Return the [x, y] coordinate for the center point of the cell that contains the specified text.  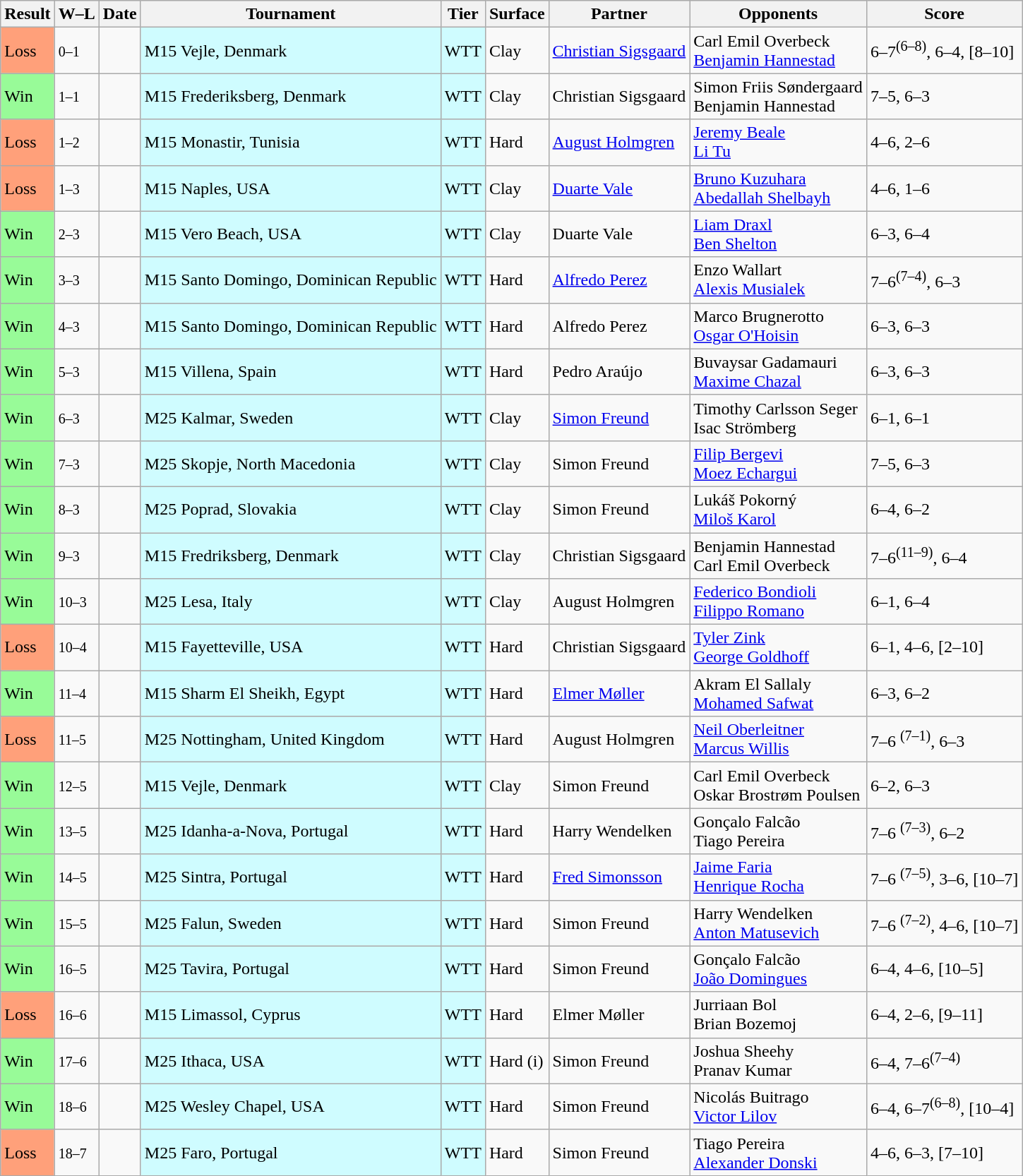
0–1 [76, 51]
17–6 [76, 1060]
M25 Skopje, North Macedonia [291, 463]
Date [120, 14]
3–3 [76, 280]
8–3 [76, 510]
M25 Ithaca, USA [291, 1060]
11–5 [76, 740]
6–4, 6–2 [944, 510]
6–3, 6–4 [944, 234]
Tyler Zink George Goldhoff [778, 648]
Harry Wendelken Anton Matusevich [778, 923]
Result [28, 14]
Fred Simonsson [619, 877]
Liam Draxl Ben Shelton [778, 234]
11–4 [76, 693]
6–1, 6–1 [944, 418]
7–6(11–9), 6–4 [944, 555]
Lukáš Pokorný Miloš Karol [778, 510]
15–5 [76, 923]
6–4, 4–6, [10–5] [944, 968]
M15 Vero Beach, USA [291, 234]
Buvaysar Gadamauri Maxime Chazal [778, 371]
M15 Villena, Spain [291, 371]
Akram El Sallaly Mohamed Safwat [778, 693]
6–3 [76, 418]
Bruno Kuzuhara Abedallah Shelbayh [778, 188]
6–4, 7–6(7–4) [944, 1060]
M25 Falun, Sweden [291, 923]
7–6 (7–2), 4–6, [10–7] [944, 923]
Gonçalo Falcão Tiago Pereira [778, 832]
Timothy Carlsson Seger Isac Strömberg [778, 418]
10–4 [76, 648]
Gonçalo Falcão João Domingues [778, 968]
M15 Limassol, Cyprus [291, 1015]
M15 Fredriksberg, Denmark [291, 555]
Harry Wendelken [619, 832]
M25 Idanha-a-Nova, Portugal [291, 832]
Simon Friis Søndergaard Benjamin Hannestad [778, 96]
6–2, 6–3 [944, 785]
M25 Poprad, Slovakia [291, 510]
M25 Faro, Portugal [291, 1152]
2–3 [76, 234]
Jeremy Beale Li Tu [778, 143]
18–6 [76, 1107]
7–6 (7–5), 3–6, [10–7] [944, 877]
Pedro Araújo [619, 371]
Jaime Faria Henrique Rocha [778, 877]
Filip Bergevi Moez Echargui [778, 463]
M25 Sintra, Portugal [291, 877]
1–2 [76, 143]
Enzo Wallart Alexis Musialek [778, 280]
Score [944, 14]
Partner [619, 14]
Hard (i) [517, 1060]
M25 Nottingham, United Kingdom [291, 740]
Carl Emil Overbeck Benjamin Hannestad [778, 51]
Nicolás Buitrago Victor Lilov [778, 1107]
4–6, 1–6 [944, 188]
6–3, 6–2 [944, 693]
5–3 [76, 371]
Surface [517, 14]
13–5 [76, 832]
M25 Kalmar, Sweden [291, 418]
1–1 [76, 96]
Jurriaan Bol Brian Bozemoj [778, 1015]
M15 Naples, USA [291, 188]
Tiago Pereira Alexander Donski [778, 1152]
7–6 (7–3), 6–2 [944, 832]
16–5 [76, 968]
4–3 [76, 326]
Opponents [778, 14]
6–1, 4–6, [2–10] [944, 648]
7–6 (7–1), 6–3 [944, 740]
M25 Lesa, Italy [291, 601]
M15 Fayetteville, USA [291, 648]
6–4, 2–6, [9–11] [944, 1015]
Tournament [291, 14]
Carl Emil Overbeck Oskar Brostrøm Poulsen [778, 785]
M15 Frederiksberg, Denmark [291, 96]
12–5 [76, 785]
Benjamin Hannestad Carl Emil Overbeck [778, 555]
10–3 [76, 601]
4–6, 6–3, [7–10] [944, 1152]
Tier [463, 14]
W–L [76, 14]
18–7 [76, 1152]
1–3 [76, 188]
M15 Monastir, Tunisia [291, 143]
Neil Oberleitner Marcus Willis [778, 740]
Marco Brugnerotto Osgar O'Hoisin [778, 326]
6–1, 6–4 [944, 601]
6–7(6–8), 6–4, [8–10] [944, 51]
9–3 [76, 555]
4–6, 2–6 [944, 143]
14–5 [76, 877]
7–3 [76, 463]
16–6 [76, 1015]
Federico Bondioli Filippo Romano [778, 601]
6–4, 6–7(6–8), [10–4] [944, 1107]
M25 Wesley Chapel, USA [291, 1107]
M25 Tavira, Portugal [291, 968]
M15 Sharm El Sheikh, Egypt [291, 693]
Joshua Sheehy Pranav Kumar [778, 1060]
7–6(7–4), 6–3 [944, 280]
